From the cell containing the given text, extract its center point as [X, Y] coordinate. 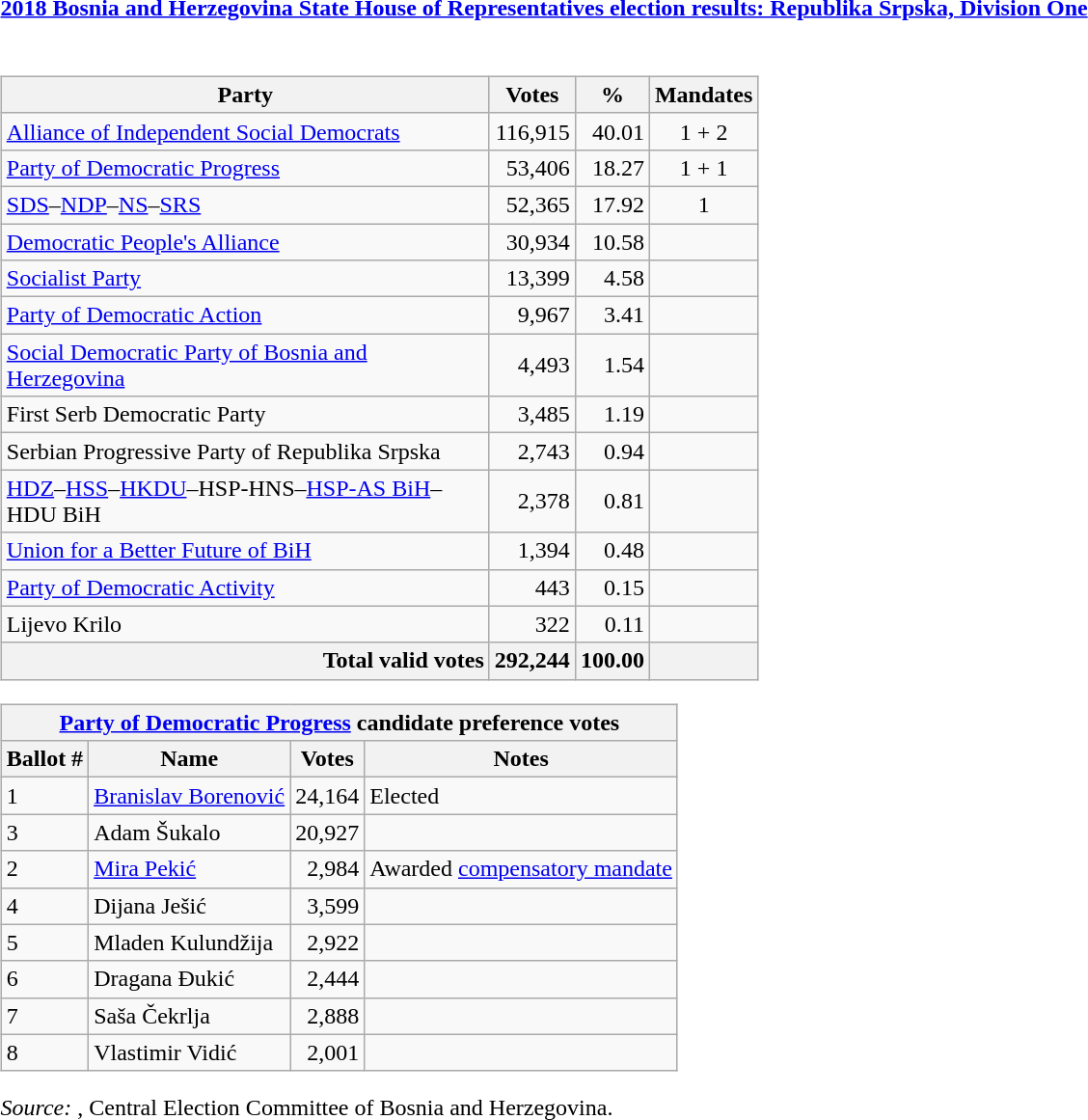
SDS–NDP–NS–SRS [245, 205]
1.54 [612, 365]
Dijana Ješić [189, 906]
53,406 [532, 168]
% [612, 95]
Branislav Borenović [189, 796]
2 [44, 869]
3.41 [612, 315]
Mandates [703, 95]
322 [532, 624]
2,378 [532, 502]
116,915 [532, 131]
40.01 [612, 131]
1.19 [612, 415]
5 [44, 942]
Union for a Better Future of BiH [245, 551]
Adam Šukalo [189, 833]
18.27 [612, 168]
4 [44, 906]
8 [44, 1052]
Party of Democratic Progress [245, 168]
Lijevo Krilo [245, 624]
Serbian Progressive Party of Republika Srpska [245, 451]
2,922 [328, 942]
Notes [521, 759]
30,934 [532, 242]
Socialist Party [245, 279]
Ballot # [44, 759]
Total valid votes [245, 661]
Vlastimir Vidić [189, 1052]
Awarded compensatory mandate [521, 869]
HDZ–HSS–HKDU–HSP-HNS–HSP-AS BiH–HDU BiH [245, 502]
1,394 [532, 551]
2,001 [328, 1052]
Party [245, 95]
52,365 [532, 205]
0.15 [612, 587]
Party of Democratic Activity [245, 587]
Party of Democratic Action [245, 315]
2,888 [328, 1016]
Elected [521, 796]
2,984 [328, 869]
Saša Čekrlja [189, 1016]
First Serb Democratic Party [245, 415]
4,493 [532, 365]
Social Democratic Party of Bosnia and Herzegovina [245, 365]
0.48 [612, 551]
1 + 1 [703, 168]
0.11 [612, 624]
24,164 [328, 796]
292,244 [532, 661]
Democratic People's Alliance [245, 242]
443 [532, 587]
4.58 [612, 279]
6 [44, 979]
Mladen Kulundžija [189, 942]
3,599 [328, 906]
3 [44, 833]
7 [44, 1016]
9,967 [532, 315]
3,485 [532, 415]
10.58 [612, 242]
0.94 [612, 451]
2,444 [328, 979]
Alliance of Independent Social Democrats [245, 131]
1 + 2 [703, 131]
Mira Pekić [189, 869]
2,743 [532, 451]
100.00 [612, 661]
Dragana Đukić [189, 979]
Name [189, 759]
Party of Democratic Progress candidate preference votes [340, 723]
0.81 [612, 502]
20,927 [328, 833]
17.92 [612, 205]
13,399 [532, 279]
